Detect which cell encompasses the target text, then output its [x, y] center coordinate. 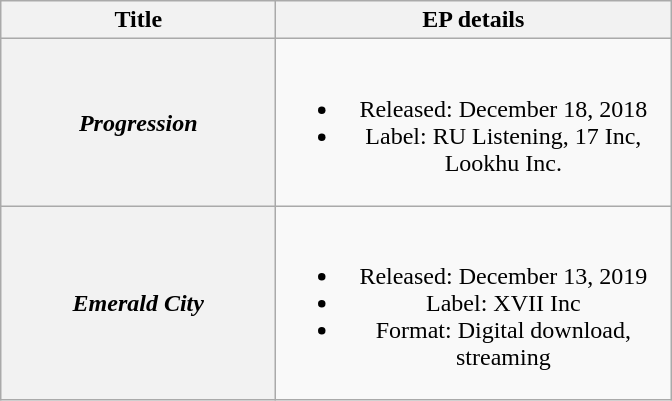
Title [138, 20]
EP details [474, 20]
Emerald City [138, 303]
Released: December 13, 2019Label: XVII IncFormat: Digital download, streaming [474, 303]
Released: December 18, 2018Label: RU Listening, 17 Inc, Lookhu Inc. [474, 122]
Progression [138, 122]
